Provide the (X, Y) coordinate of the cell's center where the given text is located.  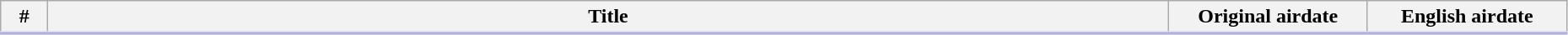
# (24, 17)
Original airdate (1268, 17)
English airdate (1467, 17)
Title (608, 17)
